Return [x, y] of the center of cell containing provided text 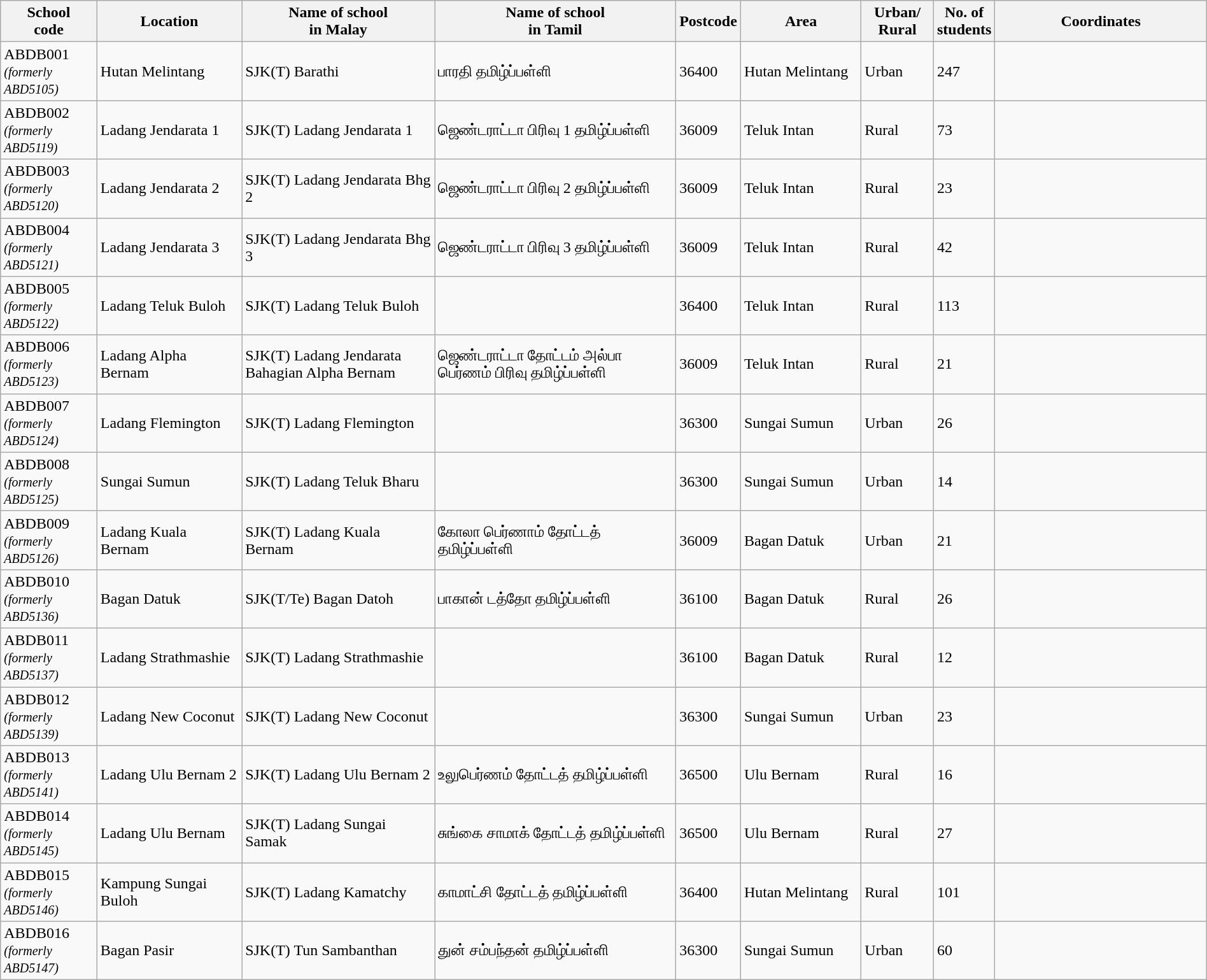
60 [964, 951]
No. ofstudents [964, 22]
உலுபெர்ணம் தோட்டத் தமிழ்ப்பள்ளி [555, 775]
12 [964, 657]
Area [801, 22]
Name of schoolin Tamil [555, 22]
Schoolcode [49, 22]
SJK(T) Ladang Flemington [339, 423]
Ladang Ulu Bernam [169, 834]
ABDB001(formerly ABD5105) [49, 71]
SJK(T) Ladang Sungai Samak [339, 834]
Name of schoolin Malay [339, 22]
ABDB011(formerly ABD5137) [49, 657]
113 [964, 306]
ABDB004(formerly ABD5121) [49, 247]
SJK(T) Ladang Kamatchy [339, 892]
ஜெண்டராட்டா பிரிவு 1 தமிழ்ப்பள்ளி [555, 130]
SJK(T) Tun Sambanthan [339, 951]
16 [964, 775]
Urban/Rural [898, 22]
Ladang Ulu Bernam 2 [169, 775]
27 [964, 834]
SJK(T) Ladang Kuala Bernam [339, 540]
Ladang Jendarata 3 [169, 247]
Ladang New Coconut [169, 716]
ABDB013(formerly ABD5141) [49, 775]
SJK(T) Ladang Jendarata 1 [339, 130]
ABDB006(formerly ABD5123) [49, 364]
ABDB012(formerly ABD5139) [49, 716]
Ladang Strathmashie [169, 657]
SJK(T) Ladang Jendarata Bhg 3 [339, 247]
ABDB015(formerly ABD5146) [49, 892]
ABDB007(formerly ABD5124) [49, 423]
ABDB003(formerly ABD5120) [49, 188]
SJK(T) Barathi [339, 71]
42 [964, 247]
ஜெண்டராட்டா தோட்டம் அல்பா பெர்ணம் பிரிவு தமிழ்ப்பள்ளி [555, 364]
14 [964, 481]
SJK(T) Ladang Strathmashie [339, 657]
SJK(T) Ladang Jendarata Bhg 2 [339, 188]
Ladang Kuala Bernam [169, 540]
SJK(T) Ladang Jendarata Bahagian Alpha Bernam [339, 364]
ஜெண்டராட்டா பிரிவு 2 தமிழ்ப்பள்ளி [555, 188]
பாரதி தமிழ்ப்பள்ளி [555, 71]
கோலா பெர்ணாம் தோட்டத் தமிழ்ப்பள்ளி [555, 540]
SJK(T) Ladang New Coconut [339, 716]
SJK(T) Ladang Teluk Buloh [339, 306]
Ladang Teluk Buloh [169, 306]
பாகான் டத்தோ தமிழ்ப்பள்ளி [555, 599]
247 [964, 71]
SJK(T) Ladang Teluk Bharu [339, 481]
சுங்கை சாமாக் தோட்டத் தமிழ்ப்பள்ளி [555, 834]
73 [964, 130]
Ladang Jendarata 1 [169, 130]
ABDB008(formerly ABD5125) [49, 481]
Kampung Sungai Buloh [169, 892]
ABDB002(formerly ABD5119) [49, 130]
Location [169, 22]
காமாட்சி தோட்டத் தமிழ்ப்பள்ளி [555, 892]
ABDB016(formerly ABD5147) [49, 951]
Ladang Jendarata 2 [169, 188]
SJK(T) Ladang Ulu Bernam 2 [339, 775]
101 [964, 892]
ABDB009(formerly ABD5126) [49, 540]
Coordinates [1101, 22]
SJK(T/Te) Bagan Datoh [339, 599]
ABDB010(formerly ABD5136) [49, 599]
ஜெண்டராட்டா பிரிவு 3 தமிழ்ப்பள்ளி [555, 247]
Ladang Alpha Bernam [169, 364]
Ladang Flemington [169, 423]
துன் சம்பந்தன் தமிழ்ப்பள்ளி [555, 951]
Bagan Pasir [169, 951]
ABDB005(formerly ABD5122) [49, 306]
ABDB014(formerly ABD5145) [49, 834]
Postcode [709, 22]
